Provide the (x, y) coordinate of the cell's center where the given text is located.  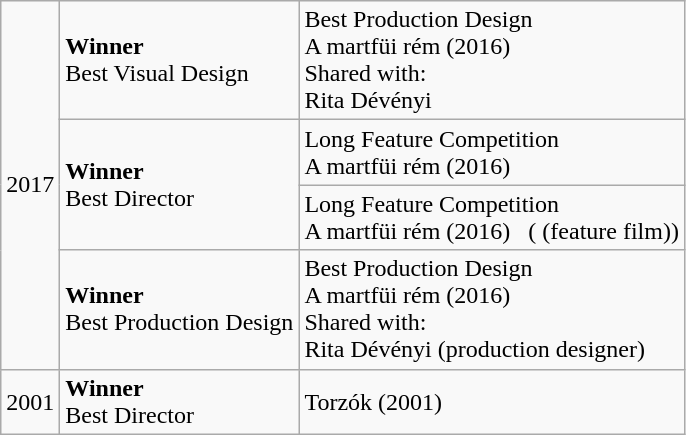
2017 (30, 185)
Torzók (2001) (492, 402)
2001 (30, 402)
WinnerBest Visual Design (180, 60)
Long Feature CompetitionA martfüi rém (2016) ( (feature film)) (492, 218)
Best Production DesignA martfüi rém (2016)Shared with:Rita Dévényi (production designer) (492, 310)
Best Production DesignA martfüi rém (2016)Shared with:Rita Dévényi (492, 60)
Long Feature CompetitionA martfüi rém (2016) (492, 152)
WinnerBest Production Design (180, 310)
